From the cell containing the given text, extract its center point as [X, Y] coordinate. 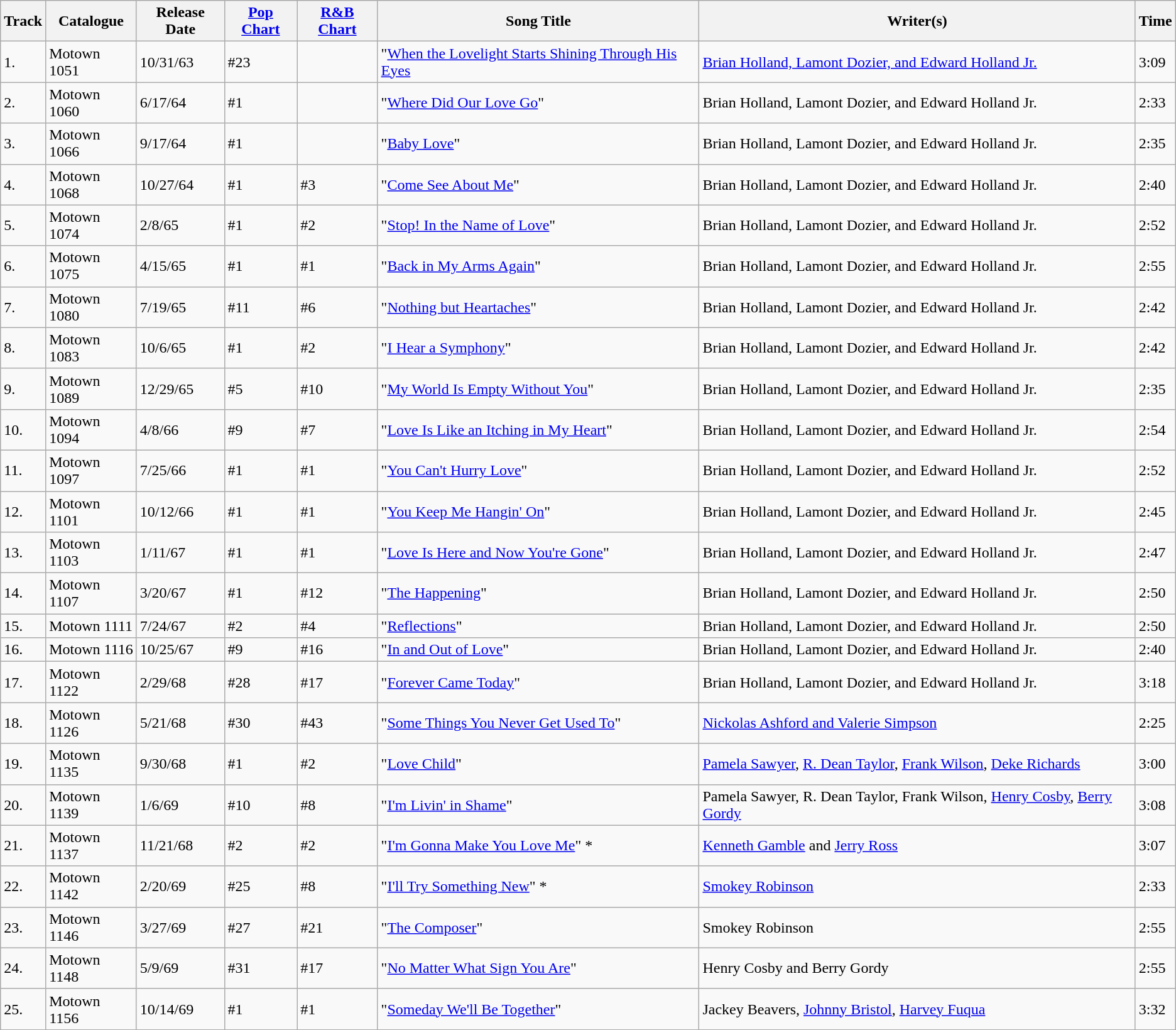
4/8/66 [180, 430]
1. [23, 62]
Motown 1107 [92, 593]
9/30/68 [180, 764]
24. [23, 968]
5/21/68 [180, 723]
Motown 1146 [92, 928]
Henry Cosby and Berry Gordy [917, 968]
4. [23, 185]
"Stop! In the Name of Love" [538, 225]
21. [23, 846]
"I'm Livin' in Shame" [538, 804]
"My World Is Empty Without You" [538, 388]
2:45 [1155, 512]
10/25/67 [180, 650]
2:54 [1155, 430]
"I'm Gonna Make You Love Me" * [538, 846]
#11 [261, 307]
Motown 1074 [92, 225]
23. [23, 928]
Motown 1066 [92, 143]
Motown 1111 [92, 626]
"Nothing but Heartaches" [538, 307]
"The Happening" [538, 593]
10/6/65 [180, 348]
Writer(s) [917, 21]
3:09 [1155, 62]
#7 [337, 430]
Motown 1116 [92, 650]
7/19/65 [180, 307]
"Someday We'll Be Together" [538, 1009]
Motown 1080 [92, 307]
2:47 [1155, 553]
#4 [337, 626]
8. [23, 348]
"Love Child" [538, 764]
#27 [261, 928]
"Love Is Here and Now You're Gone" [538, 553]
7. [23, 307]
25. [23, 1009]
12/29/65 [180, 388]
3:07 [1155, 846]
19. [23, 764]
#43 [337, 723]
Release Date [180, 21]
Motown 1094 [92, 430]
"You Can't Hurry Love" [538, 470]
"I Hear a Symphony" [538, 348]
17. [23, 682]
Pop Chart [261, 21]
3/20/67 [180, 593]
R&B Chart [337, 21]
22. [23, 886]
Jackey Beavers, Johnny Bristol, Harvey Fuqua [917, 1009]
9/17/64 [180, 143]
#12 [337, 593]
6. [23, 266]
13. [23, 553]
Song Title [538, 21]
Motown 1126 [92, 723]
12. [23, 512]
3:18 [1155, 682]
10/31/63 [180, 62]
1/11/67 [180, 553]
"I'll Try Something New" * [538, 886]
15. [23, 626]
20. [23, 804]
Motown 1135 [92, 764]
Motown 1060 [92, 103]
2/29/68 [180, 682]
#23 [261, 62]
#3 [337, 185]
"Where Did Our Love Go" [538, 103]
5. [23, 225]
"No Matter What Sign You Are" [538, 968]
"Some Things You Never Get Used To" [538, 723]
9. [23, 388]
Pamela Sawyer, R. Dean Taylor, Frank Wilson, Henry Cosby, Berry Gordy [917, 804]
4/15/65 [180, 266]
Motown 1051 [92, 62]
11/21/68 [180, 846]
Motown 1122 [92, 682]
Motown 1142 [92, 886]
Motown 1068 [92, 185]
#31 [261, 968]
Pamela Sawyer, R. Dean Taylor, Frank Wilson, Deke Richards [917, 764]
11. [23, 470]
5/9/69 [180, 968]
#25 [261, 886]
Motown 1148 [92, 968]
#21 [337, 928]
"Baby Love" [538, 143]
#5 [261, 388]
2. [23, 103]
16. [23, 650]
"When the Lovelight Starts Shining Through His Eyes [538, 62]
Motown 1137 [92, 846]
#16 [337, 650]
"You Keep Me Hangin' On" [538, 512]
1/6/69 [180, 804]
3. [23, 143]
Motown 1156 [92, 1009]
18. [23, 723]
Catalogue [92, 21]
7/25/66 [180, 470]
2/8/65 [180, 225]
Nickolas Ashford and Valerie Simpson [917, 723]
Motown 1139 [92, 804]
6/17/64 [180, 103]
14. [23, 593]
"Love Is Like an Itching in My Heart" [538, 430]
10/14/69 [180, 1009]
7/24/67 [180, 626]
"Back in My Arms Again" [538, 266]
Motown 1083 [92, 348]
3:00 [1155, 764]
#28 [261, 682]
Motown 1075 [92, 266]
#6 [337, 307]
2/20/69 [180, 886]
10. [23, 430]
"In and Out of Love" [538, 650]
"The Composer" [538, 928]
Motown 1103 [92, 553]
10/27/64 [180, 185]
Motown 1101 [92, 512]
"Forever Came Today" [538, 682]
3:08 [1155, 804]
Track [23, 21]
3:32 [1155, 1009]
Motown 1097 [92, 470]
10/12/66 [180, 512]
Kenneth Gamble and Jerry Ross [917, 846]
#30 [261, 723]
Time [1155, 21]
"Come See About Me" [538, 185]
2:25 [1155, 723]
"Reflections" [538, 626]
Motown 1089 [92, 388]
3/27/69 [180, 928]
